Extract the (x, y) coordinate from the center of the cell holding the provided text.  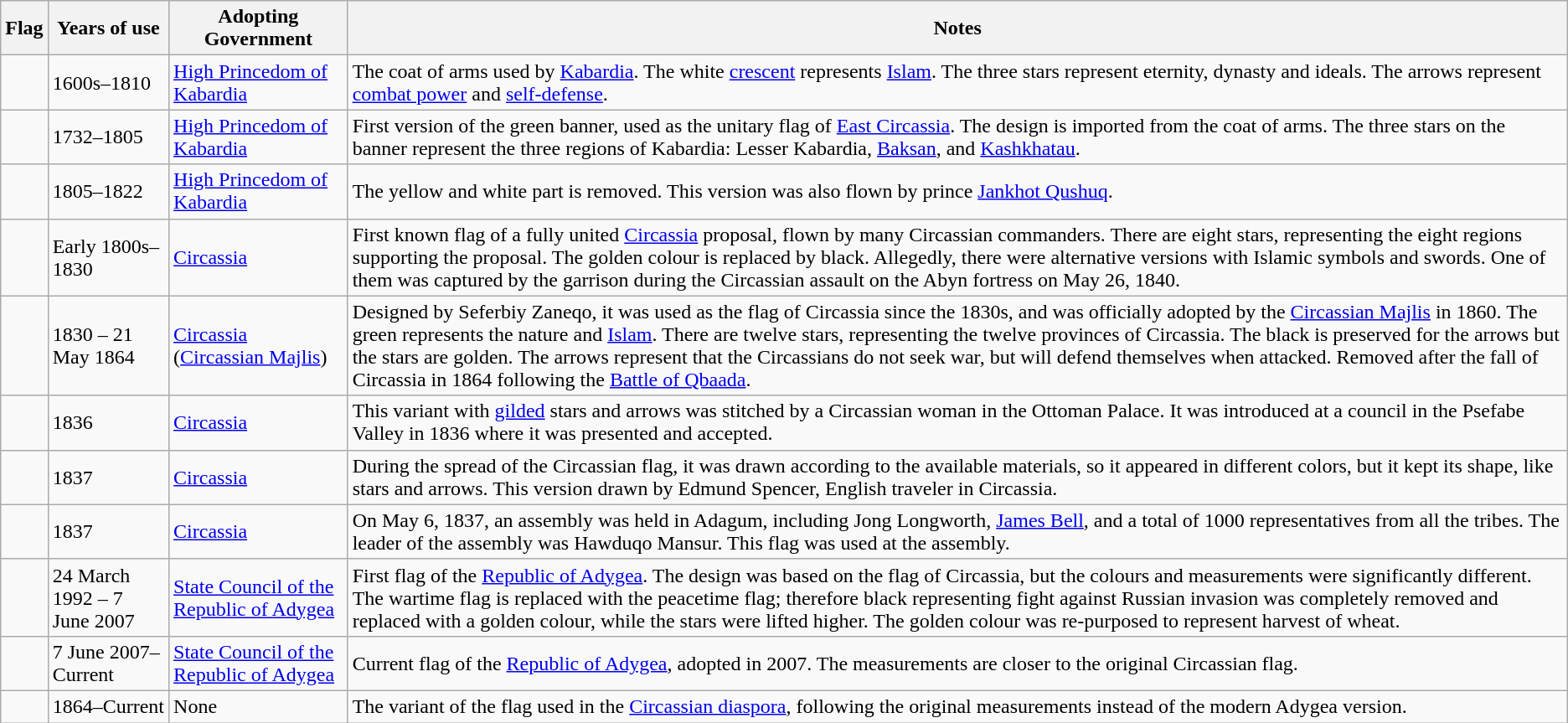
Early 1800s– 1830 (108, 257)
Circassia(Circassian Majlis) (259, 345)
The yellow and white part is removed. This version was also flown by prince Jankhot Qushuq. (957, 191)
Flag (24, 28)
Years of use (108, 28)
The variant of the flag used in the Circassian diaspora, following the original measurements instead of the modern Adygea version. (957, 706)
Notes (957, 28)
1805–1822 (108, 191)
24 March 1992 – 7 June 2007 (108, 597)
None (259, 706)
1836 (108, 422)
Current flag of the Republic of Adygea, adopted in 2007. The measurements are closer to the original Circassian flag. (957, 664)
1830 – 21 May 1864 (108, 345)
1600s–1810 (108, 82)
7 June 2007–Current (108, 664)
1864–Current (108, 706)
Adopting Government (259, 28)
1732–1805 (108, 137)
